Determine the [X, Y] coordinate at the center of the cell enclosing the given text.  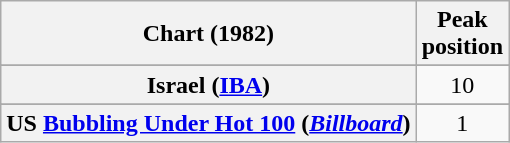
Peakposition [462, 34]
Chart (1982) [208, 34]
US Bubbling Under Hot 100 (Billboard) [208, 123]
10 [462, 85]
1 [462, 123]
Israel (IBA) [208, 85]
